Identify which cell holds the provided text, then report its (X, Y) central coordinate. 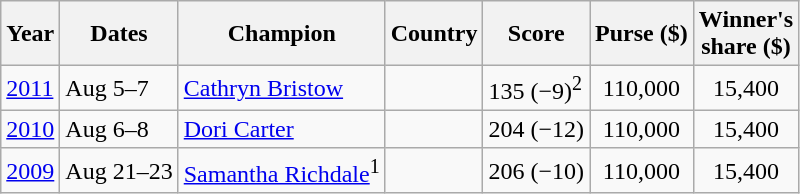
206 (−10) (536, 170)
Winner'sshare ($) (746, 34)
2009 (30, 170)
Aug 5–7 (119, 88)
Cathryn Bristow (282, 88)
204 (−12) (536, 129)
Dates (119, 34)
Country (434, 34)
2011 (30, 88)
Champion (282, 34)
2010 (30, 129)
Aug 6–8 (119, 129)
135 (−9)2 (536, 88)
Dori Carter (282, 129)
Samantha Richdale1 (282, 170)
Aug 21–23 (119, 170)
Score (536, 34)
Purse ($) (642, 34)
Year (30, 34)
